Extract the (X, Y) coordinate from the center of the cell holding the provided text.  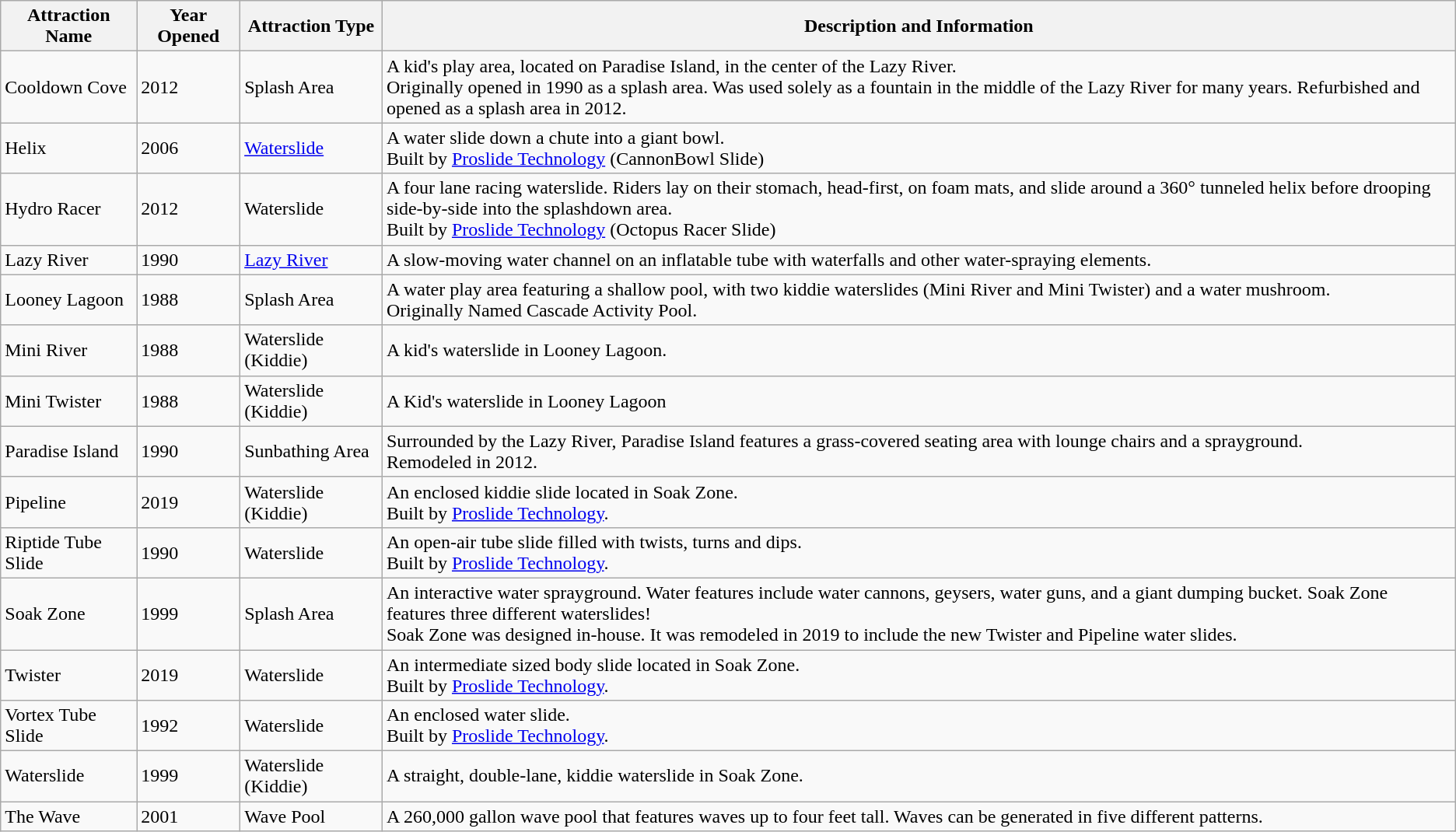
A water slide down a chute into a giant bowl.Built by Proslide Technology (CannonBowl Slide) (919, 148)
An open-air tube slide filled with twists, turns and dips.Built by Proslide Technology. (919, 552)
Surrounded by the Lazy River, Paradise Island features a grass-covered seating area with lounge chairs and a sprayground.Remodeled in 2012. (919, 451)
Wave Pool (311, 816)
1992 (188, 726)
Year Opened (188, 26)
2001 (188, 816)
Vortex Tube Slide (68, 726)
A 260,000 gallon wave pool that features waves up to four feet tall. Waves can be generated in five different patterns. (919, 816)
A kid's waterslide in Looney Lagoon. (919, 350)
A straight, double-lane, kiddie waterslide in Soak Zone. (919, 776)
Hydro Racer (68, 209)
Sunbathing Area (311, 451)
Attraction Type (311, 26)
Looney Lagoon (68, 300)
Pipeline (68, 502)
The Wave (68, 816)
Cooldown Cove (68, 87)
An enclosed water slide.Built by Proslide Technology. (919, 726)
Description and Information (919, 26)
Attraction Name (68, 26)
Riptide Tube Slide (68, 552)
Mini Twister (68, 401)
A Kid's waterslide in Looney Lagoon (919, 401)
A slow-moving water channel on an inflatable tube with waterfalls and other water-spraying elements. (919, 260)
2006 (188, 148)
Mini River (68, 350)
An intermediate sized body slide located in Soak Zone.Built by Proslide Technology. (919, 675)
An enclosed kiddie slide located in Soak Zone.Built by Proslide Technology. (919, 502)
Soak Zone (68, 614)
Twister (68, 675)
Helix (68, 148)
Paradise Island (68, 451)
